Extract the [x, y] coordinate from the center of the cell holding the provided text.  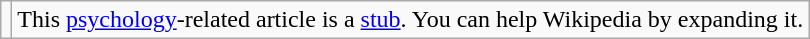
This psychology-related article is a stub. You can help Wikipedia by expanding it. [410, 20]
